Return (X, Y) of the center of cell containing provided text 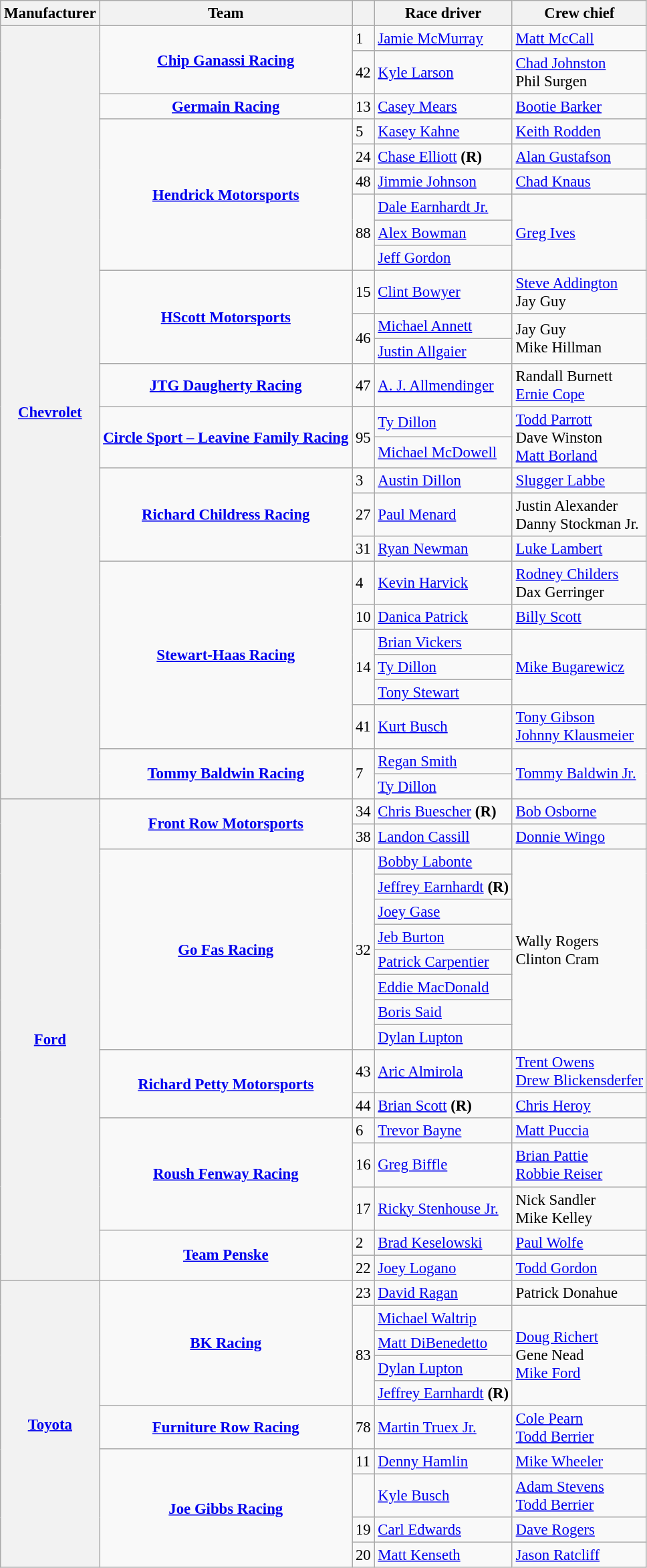
Crew chief (579, 13)
Danica Patrick (443, 617)
38 (364, 836)
Jason Ratcliff (579, 1555)
Adam Stevens Todd Berrier (579, 1496)
Kasey Kahne (443, 132)
Chris Buescher (R) (443, 811)
Regan Smith (443, 761)
Chris Heroy (579, 1106)
47 (364, 385)
3 (364, 481)
Furniture Row Racing (226, 1427)
Race driver (443, 13)
Patrick Carpentier (443, 962)
Randall Burnett Ernie Cope (579, 385)
Mike Bugarewicz (579, 667)
42 (364, 72)
Bobby Labonte (443, 862)
Bob Osborne (579, 811)
22 (364, 1268)
Circle Sport – Leavine Family Racing (226, 437)
Clint Bowyer (443, 292)
Team Penske (226, 1254)
Todd Parrott Dave Winston Matt Borland (579, 437)
5 (364, 132)
Jeff Gordon (443, 257)
6 (364, 1131)
17 (364, 1209)
Tony Gibson Johnny Klausmeier (579, 727)
Trevor Bayne (443, 1131)
Joe Gibbs Racing (226, 1508)
Justin Alexander Danny Stockman Jr. (579, 515)
Brad Keselowski (443, 1242)
88 (364, 233)
David Ragan (443, 1293)
Kyle Busch (443, 1496)
Casey Mears (443, 107)
44 (364, 1106)
Ryan Newman (443, 549)
Chad Johnston Phil Surgen (579, 72)
4 (364, 583)
Mike Wheeler (579, 1462)
Aric Almirola (443, 1071)
83 (364, 1355)
Doug Richert Gene Nead Mike Ford (579, 1355)
Michael Annett (443, 326)
19 (364, 1530)
48 (364, 183)
Chip Ganassi Racing (226, 60)
HScott Motorsports (226, 317)
Greg Ives (579, 233)
Bootie Barker (579, 107)
Todd Gordon (579, 1268)
Carl Edwards (443, 1530)
A. J. Allmendinger (443, 385)
Chevrolet (50, 413)
Slugger Labbe (579, 481)
11 (364, 1462)
20 (364, 1555)
Manufacturer (50, 13)
Landon Cassill (443, 836)
Donnie Wingo (579, 836)
32 (364, 949)
Denny Hamlin (443, 1462)
Keith Rodden (579, 132)
Matt Kenseth (443, 1555)
Brian Pattie Robbie Reiser (579, 1165)
16 (364, 1165)
Toyota (50, 1424)
Eddie MacDonald (443, 988)
Paul Wolfe (579, 1242)
Kyle Larson (443, 72)
Matt Puccia (579, 1131)
Joey Logano (443, 1268)
Go Fas Racing (226, 949)
1 (364, 39)
27 (364, 515)
Steve Addington Jay Guy (579, 292)
Michael McDowell (443, 453)
Cole Pearn Todd Berrier (579, 1427)
43 (364, 1071)
24 (364, 157)
Rodney Childers Dax Gerringer (579, 583)
2 (364, 1242)
Patrick Donahue (579, 1293)
Jamie McMurray (443, 39)
Boris Said (443, 1012)
Kurt Busch (443, 727)
Richard Petty Motorsports (226, 1084)
Kevin Harvick (443, 583)
Roush Fenway Racing (226, 1174)
Stewart-Haas Racing (226, 655)
Tommy Baldwin Racing (226, 773)
Chad Knaus (579, 183)
46 (364, 338)
Michael Waltrip (443, 1318)
Tommy Baldwin Jr. (579, 773)
Tony Stewart (443, 693)
Joey Gase (443, 912)
Ford (50, 1039)
95 (364, 437)
Richard Childress Racing (226, 515)
7 (364, 773)
Martin Truex Jr. (443, 1427)
Nick Sandler Mike Kelley (579, 1209)
Wally Rogers Clinton Cram (579, 949)
Hendrick Motorsports (226, 195)
Matt DiBenedetto (443, 1343)
Alan Gustafson (579, 157)
Jay Guy Mike Hillman (579, 338)
Ricky Stenhouse Jr. (443, 1209)
Alex Bowman (443, 233)
Billy Scott (579, 617)
41 (364, 727)
10 (364, 617)
Jimmie Johnson (443, 183)
Jeb Burton (443, 937)
14 (364, 667)
34 (364, 811)
JTG Daugherty Racing (226, 385)
Austin Dillon (443, 481)
Luke Lambert (579, 549)
Brian Vickers (443, 643)
Dale Earnhardt Jr. (443, 207)
Trent Owens Drew Blickensderfer (579, 1071)
78 (364, 1427)
Paul Menard (443, 515)
Matt McCall (579, 39)
Justin Allgaier (443, 351)
Chase Elliott (R) (443, 157)
Front Row Motorsports (226, 824)
Greg Biffle (443, 1165)
Brian Scott (R) (443, 1106)
23 (364, 1293)
31 (364, 549)
BK Racing (226, 1343)
Germain Racing (226, 107)
15 (364, 292)
Team (226, 13)
13 (364, 107)
Dave Rogers (579, 1530)
